For the text-containing cell, return its midpoint in (x, y) coordinate format. 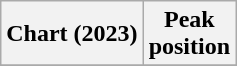
Chart (2023) (72, 34)
Peakposition (189, 34)
